Pinpoint the cell where the given text exists, returning its [x, y] midpoint coordinate. 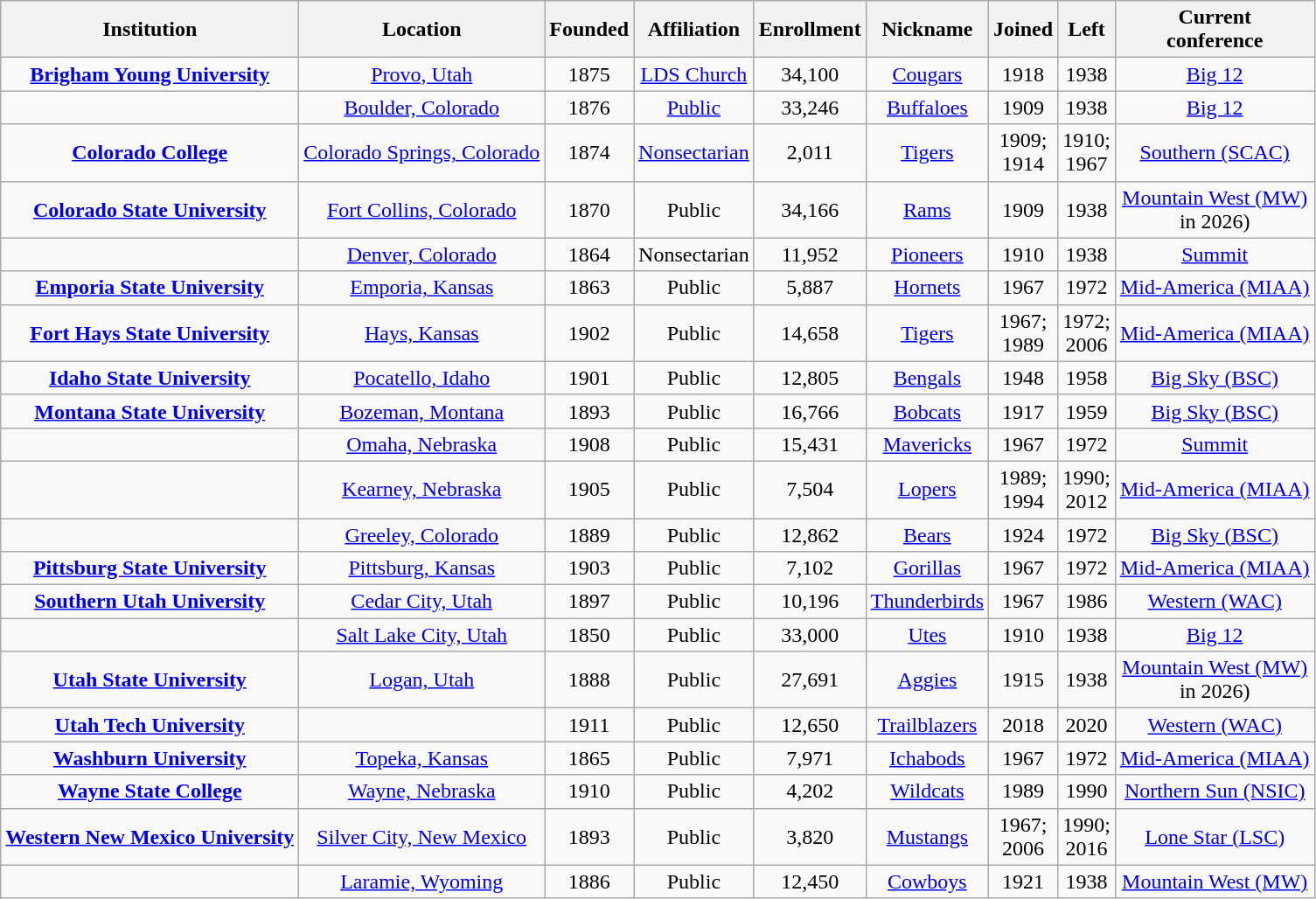
1874 [589, 152]
Buffaloes [927, 108]
1876 [589, 108]
Institution [150, 30]
33,000 [810, 635]
Southern Utah University [150, 602]
7,102 [810, 568]
1902 [589, 332]
Bozeman, Montana [421, 411]
Wildcats [927, 791]
Bengals [927, 378]
1990;2012 [1087, 490]
3,820 [810, 836]
Bears [927, 534]
Pioneers [927, 254]
1909;1914 [1023, 152]
1863 [589, 288]
Colorado State University [150, 210]
Southern (SCAC) [1215, 152]
1889 [589, 534]
Denver, Colorado [421, 254]
Hays, Kansas [421, 332]
7,504 [810, 490]
Founded [589, 30]
Nickname [927, 30]
Location [421, 30]
1911 [589, 725]
12,862 [810, 534]
34,166 [810, 210]
Left [1087, 30]
1990 [1087, 791]
1870 [589, 210]
Mountain West (MW) [1215, 882]
1917 [1023, 411]
Colorado Springs, Colorado [421, 152]
1905 [589, 490]
2,011 [810, 152]
1967;1989 [1023, 332]
1903 [589, 568]
Affiliation [694, 30]
10,196 [810, 602]
1972;2006 [1087, 332]
Fort Collins, Colorado [421, 210]
Colorado College [150, 152]
Northern Sun (NSIC) [1215, 791]
Greeley, Colorado [421, 534]
11,952 [810, 254]
1924 [1023, 534]
12,450 [810, 882]
1886 [589, 882]
1915 [1023, 680]
Wayne, Nebraska [421, 791]
Salt Lake City, Utah [421, 635]
Silver City, New Mexico [421, 836]
Bobcats [927, 411]
Cowboys [927, 882]
Brigham Young University [150, 74]
Mavericks [927, 444]
1888 [589, 680]
Omaha, Nebraska [421, 444]
Ichabods [927, 758]
Kearney, Nebraska [421, 490]
14,658 [810, 332]
16,766 [810, 411]
Boulder, Colorado [421, 108]
27,691 [810, 680]
Utah Tech University [150, 725]
1918 [1023, 74]
Provo, Utah [421, 74]
Cedar City, Utah [421, 602]
15,431 [810, 444]
Lone Star (LSC) [1215, 836]
12,805 [810, 378]
Logan, Utah [421, 680]
5,887 [810, 288]
12,650 [810, 725]
Pocatello, Idaho [421, 378]
Topeka, Kansas [421, 758]
1875 [589, 74]
Rams [927, 210]
1908 [589, 444]
1986 [1087, 602]
Laramie, Wyoming [421, 882]
Mustangs [927, 836]
1921 [1023, 882]
Trailblazers [927, 725]
LDS Church [694, 74]
1958 [1087, 378]
2020 [1087, 725]
1948 [1023, 378]
Western New Mexico University [150, 836]
Pittsburg State University [150, 568]
Hornets [927, 288]
Thunderbirds [927, 602]
1901 [589, 378]
Lopers [927, 490]
33,246 [810, 108]
Emporia State University [150, 288]
1989 [1023, 791]
Washburn University [150, 758]
1989;1994 [1023, 490]
1959 [1087, 411]
Cougars [927, 74]
7,971 [810, 758]
Enrollment [810, 30]
Gorillas [927, 568]
4,202 [810, 791]
1910;1967 [1087, 152]
Montana State University [150, 411]
Utes [927, 635]
Idaho State University [150, 378]
Utah State University [150, 680]
Aggies [927, 680]
2018 [1023, 725]
1864 [589, 254]
34,100 [810, 74]
Emporia, Kansas [421, 288]
Wayne State College [150, 791]
1897 [589, 602]
Pittsburg, Kansas [421, 568]
1865 [589, 758]
Joined [1023, 30]
1967;2006 [1023, 836]
Currentconference [1215, 30]
1990;2016 [1087, 836]
1850 [589, 635]
Fort Hays State University [150, 332]
